Extract the (x, y) coordinate from the center of the cell holding the provided text.  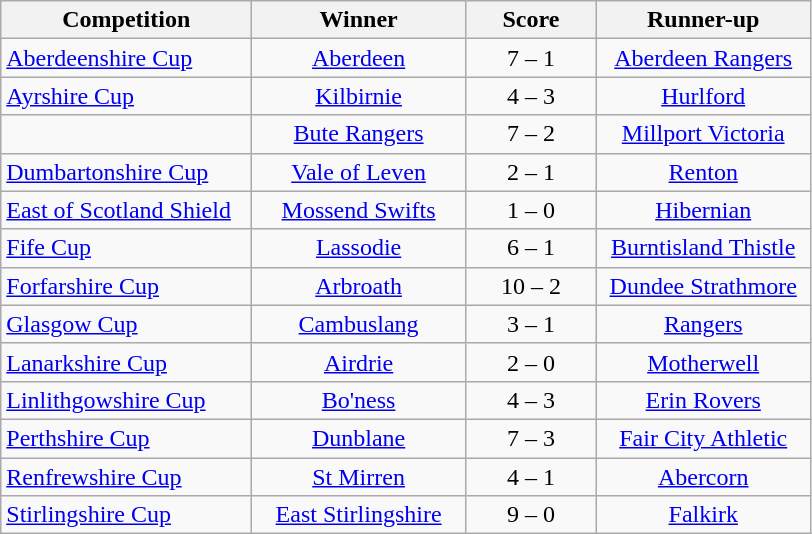
Stirlingshire Cup (126, 515)
Lassodie (359, 248)
East Stirlingshire (359, 515)
Kilbirnie (359, 96)
7 – 1 (530, 58)
Competition (126, 20)
Aberdeen (359, 58)
6 – 1 (530, 248)
2 – 0 (530, 362)
3 – 1 (530, 324)
Burntisland Thistle (703, 248)
Fair City Athletic (703, 438)
Cambuslang (359, 324)
Aberdeenshire Cup (126, 58)
Renfrewshire Cup (126, 477)
Forfarshire Cup (126, 286)
9 – 0 (530, 515)
Renton (703, 172)
Motherwell (703, 362)
Score (530, 20)
Lanarkshire Cup (126, 362)
4 – 1 (530, 477)
Aberdeen Rangers (703, 58)
Abercorn (703, 477)
St Mirren (359, 477)
Hibernian (703, 210)
7 – 2 (530, 134)
Vale of Leven (359, 172)
Perthshire Cup (126, 438)
7 – 3 (530, 438)
Airdrie (359, 362)
2 – 1 (530, 172)
1 – 0 (530, 210)
Glasgow Cup (126, 324)
Dumbartonshire Cup (126, 172)
Ayrshire Cup (126, 96)
Hurlford (703, 96)
Runner-up (703, 20)
Erin Rovers (703, 400)
Winner (359, 20)
Fife Cup (126, 248)
Dunblane (359, 438)
Mossend Swifts (359, 210)
Bo'ness (359, 400)
Dundee Strathmore (703, 286)
Bute Rangers (359, 134)
East of Scotland Shield (126, 210)
10 – 2 (530, 286)
Falkirk (703, 515)
Arbroath (359, 286)
Millport Victoria (703, 134)
Linlithgowshire Cup (126, 400)
Rangers (703, 324)
